Output the (x, y) coordinate of the center of the cell containing the given text.  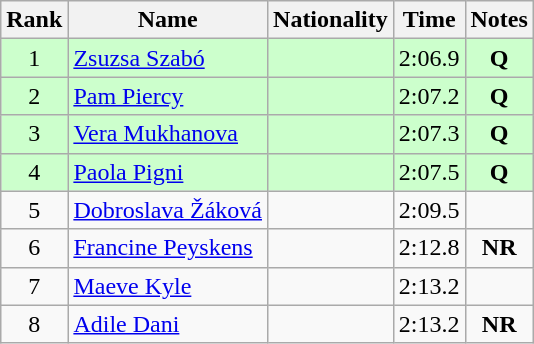
2:06.9 (429, 58)
7 (34, 286)
Vera Mukhanova (168, 134)
Adile Dani (168, 324)
Dobroslava Žáková (168, 210)
5 (34, 210)
Notes (499, 20)
Zsuzsa Szabó (168, 58)
2:07.3 (429, 134)
Paola Pigni (168, 172)
6 (34, 248)
Name (168, 20)
Time (429, 20)
2:09.5 (429, 210)
2:07.2 (429, 96)
1 (34, 58)
Rank (34, 20)
4 (34, 172)
2:12.8 (429, 248)
Nationality (331, 20)
Maeve Kyle (168, 286)
Pam Piercy (168, 96)
3 (34, 134)
2 (34, 96)
Francine Peyskens (168, 248)
2:07.5 (429, 172)
8 (34, 324)
